Scan for the cell matching the given text and deliver its [X, Y] coordinate at center. 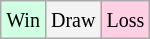
Draw [72, 20]
Loss [126, 20]
Win [24, 20]
